From the cell containing the given text, extract its center point as (x, y) coordinate. 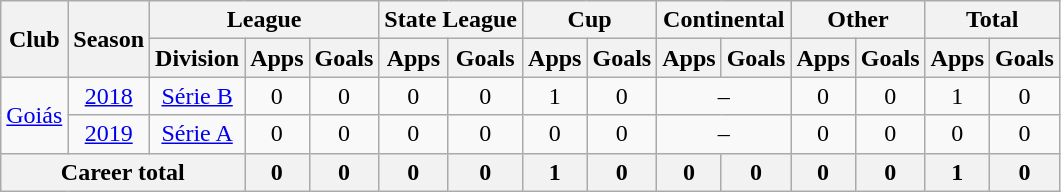
Season (109, 39)
Career total (123, 172)
Club (34, 39)
2019 (109, 134)
League (264, 20)
Continental (724, 20)
State League (451, 20)
Division (198, 58)
2018 (109, 96)
Série A (198, 134)
Other (858, 20)
Cup (590, 20)
Goiás (34, 115)
Total (992, 20)
Série B (198, 96)
